Scan for the cell matching the given text and deliver its [x, y] coordinate at center. 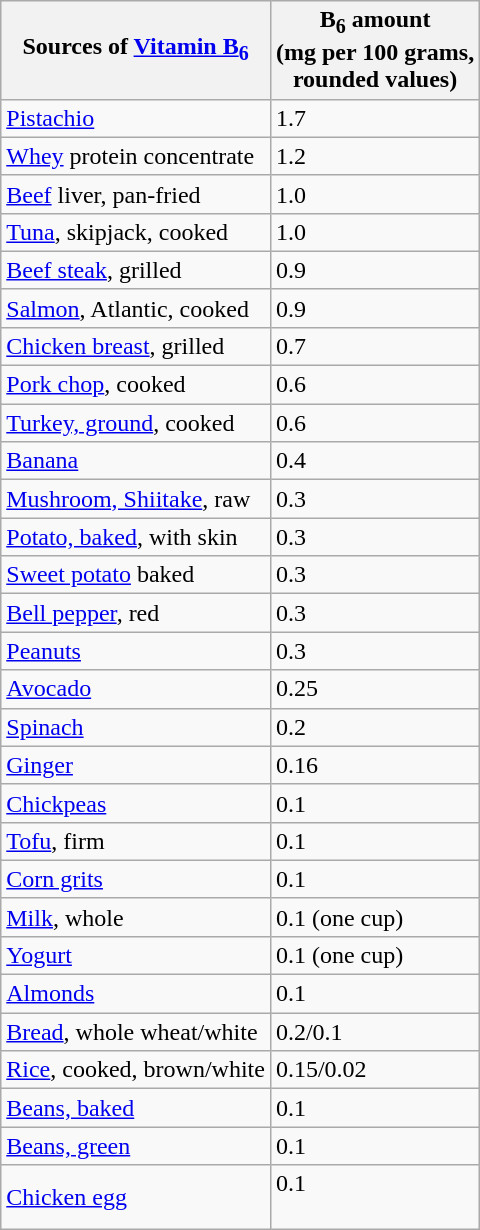
Mushroom, Shiitake, raw [136, 499]
Ginger [136, 765]
Milk, whole [136, 917]
Tuna, skipjack, cooked [136, 232]
0.16 [374, 765]
Whey protein concentrate [136, 156]
Salmon, Atlantic, cooked [136, 308]
0.15/0.02 [374, 1070]
0.7 [374, 346]
Banana [136, 461]
0.2 [374, 727]
Beans, green [136, 1146]
Beans, baked [136, 1108]
Bell pepper, red [136, 613]
Pork chop, cooked [136, 385]
Almonds [136, 994]
1.7 [374, 118]
Pistachio [136, 118]
Chicken egg [136, 1198]
Tofu, firm [136, 841]
Beef liver, pan-fried [136, 194]
Chickpeas [136, 803]
Avocado [136, 689]
Corn grits [136, 879]
0.25 [374, 689]
Turkey, ground, cooked [136, 423]
B6 amount (mg per 100 grams,rounded values) [374, 50]
Potato, baked, with skin [136, 537]
Spinach [136, 727]
0.4 [374, 461]
Sweet potato baked [136, 575]
Chicken breast, grilled [136, 346]
1.2 [374, 156]
Beef steak, grilled [136, 270]
Sources of Vitamin B6 [136, 50]
Bread, whole wheat/white [136, 1032]
0.2/0.1 [374, 1032]
Yogurt [136, 955]
Rice, cooked, brown/white [136, 1070]
Peanuts [136, 651]
